Capture the cell that displays the provided text and extract its [X, Y] central coordinate. 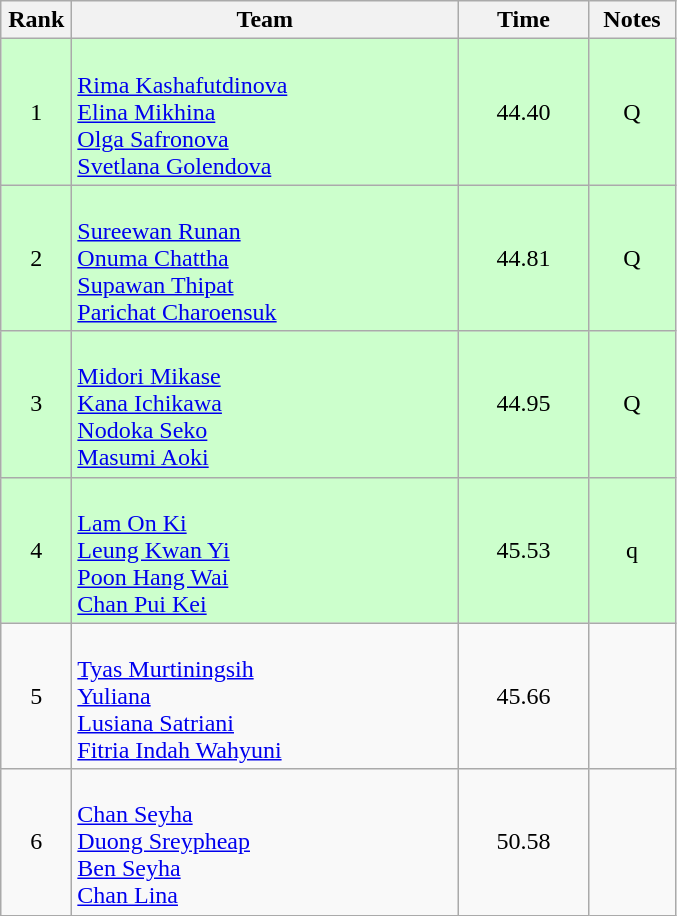
Sureewan RunanOnuma ChatthaSupawan ThipatParichat Charoensuk [265, 258]
Midori MikaseKana IchikawaNodoka SekoMasumi Aoki [265, 404]
Lam On KiLeung Kwan YiPoon Hang WaiChan Pui Kei [265, 550]
5 [36, 696]
4 [36, 550]
44.95 [524, 404]
44.81 [524, 258]
Tyas MurtiningsihYulianaLusiana SatrianiFitria Indah Wahyuni [265, 696]
45.66 [524, 696]
Chan SeyhaDuong SreypheapBen SeyhaChan Lina [265, 842]
Time [524, 20]
1 [36, 112]
3 [36, 404]
44.40 [524, 112]
Rima KashafutdinovaElina MikhinaOlga SafronovaSvetlana Golendova [265, 112]
2 [36, 258]
q [632, 550]
Team [265, 20]
6 [36, 842]
Rank [36, 20]
Notes [632, 20]
50.58 [524, 842]
45.53 [524, 550]
